For the text-containing cell, return its midpoint in [X, Y] coordinate format. 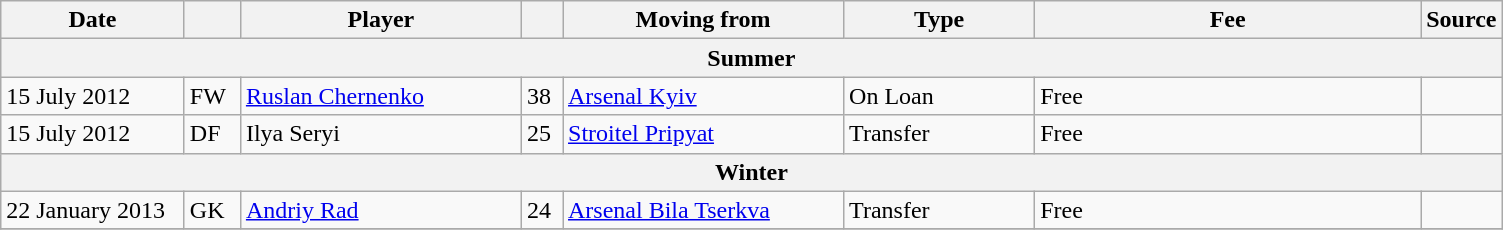
Fee [1228, 20]
24 [542, 210]
25 [542, 134]
FW [212, 96]
Source [1462, 20]
Moving from [702, 20]
Type [940, 20]
Date [93, 20]
Winter [752, 172]
Ruslan Chernenko [380, 96]
Andriy Rad [380, 210]
Player [380, 20]
Summer [752, 58]
Stroitel Pripyat [702, 134]
22 January 2013 [93, 210]
DF [212, 134]
Ilya Seryi [380, 134]
Arsenal Kyiv [702, 96]
On Loan [940, 96]
GK [212, 210]
38 [542, 96]
Arsenal Bila Tserkva [702, 210]
